Provide the [X, Y] coordinate of the cell's center where the given text is located.  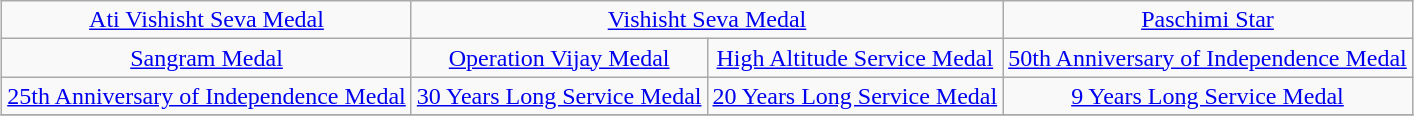
25th Anniversary of Independence Medal [207, 96]
Paschimi Star [1208, 20]
Operation Vijay Medal [559, 58]
Sangram Medal [207, 58]
Vishisht Seva Medal [706, 20]
50th Anniversary of Independence Medal [1208, 58]
30 Years Long Service Medal [559, 96]
20 Years Long Service Medal [855, 96]
High Altitude Service Medal [855, 58]
Ati Vishisht Seva Medal [207, 20]
9 Years Long Service Medal [1208, 96]
